Locate the cell with the specified text and output its (x, y) center coordinate. 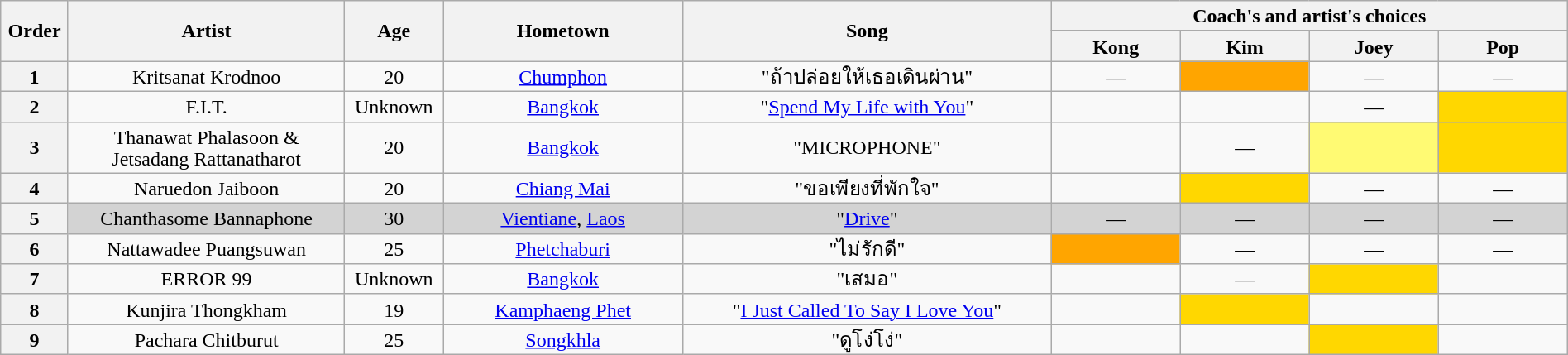
9 (35, 339)
"เสมอ" (868, 280)
5 (35, 218)
2 (35, 106)
Coach's and artist's choices (1309, 17)
Chumphon (563, 76)
Song (868, 31)
Age (394, 31)
"ดูโง่โง่" (868, 339)
Kunjira Thongkham (206, 309)
ERROR 99 (206, 280)
19 (394, 309)
Kong (1116, 46)
Chiang Mai (563, 189)
Thanawat Phalasoon &Jetsadang Rattanatharot (206, 147)
Chanthasome Bannaphone (206, 218)
"ไม่รักดี" (868, 248)
Nattawadee Puangsuwan (206, 248)
4 (35, 189)
8 (35, 309)
Hometown (563, 31)
Order (35, 31)
"MICROPHONE" (868, 147)
Kamphaeng Phet (563, 309)
7 (35, 280)
Songkhla (563, 339)
"I Just Called To Say I Love You" (868, 309)
Vientiane, Laos (563, 218)
Kim (1245, 46)
Artist (206, 31)
"Drive" (868, 218)
Phetchaburi (563, 248)
6 (35, 248)
Pop (1503, 46)
Joey (1374, 46)
Naruedon Jaiboon (206, 189)
Pachara Chitburut (206, 339)
F.I.T. (206, 106)
Kritsanat Krodnoo (206, 76)
30 (394, 218)
"ถ้าปล่อยให้เธอเดินผ่าน" (868, 76)
1 (35, 76)
"ขอเพียงที่พักใจ" (868, 189)
3 (35, 147)
"Spend My Life with You" (868, 106)
